Return the [x, y] coordinate for the center point of the cell that contains the specified text.  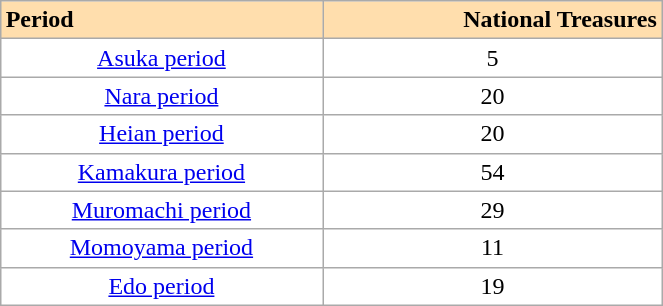
11 [493, 248]
29 [493, 210]
54 [493, 172]
Heian period [162, 134]
Muromachi period [162, 210]
19 [493, 286]
National Treasures [493, 20]
Period [162, 20]
Nara period [162, 96]
5 [493, 58]
Momoyama period [162, 248]
Kamakura period [162, 172]
Asuka period [162, 58]
Edo period [162, 286]
